Detect which cell encompasses the target text, then output its (X, Y) center coordinate. 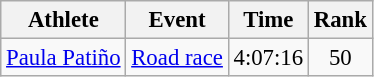
Athlete (64, 20)
Road race (177, 58)
Event (177, 20)
4:07:16 (268, 58)
Paula Patiño (64, 58)
Time (268, 20)
Rank (340, 20)
50 (340, 58)
